Locate the cell with the specified text and output its [x, y] center coordinate. 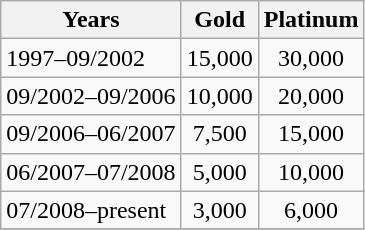
06/2007–07/2008 [91, 172]
6,000 [311, 210]
5,000 [220, 172]
1997–09/2002 [91, 58]
09/2006–06/2007 [91, 134]
09/2002–09/2006 [91, 96]
20,000 [311, 96]
7,500 [220, 134]
3,000 [220, 210]
Years [91, 20]
Gold [220, 20]
30,000 [311, 58]
Platinum [311, 20]
07/2008–present [91, 210]
